Detect which cell encompasses the target text, then output its [X, Y] center coordinate. 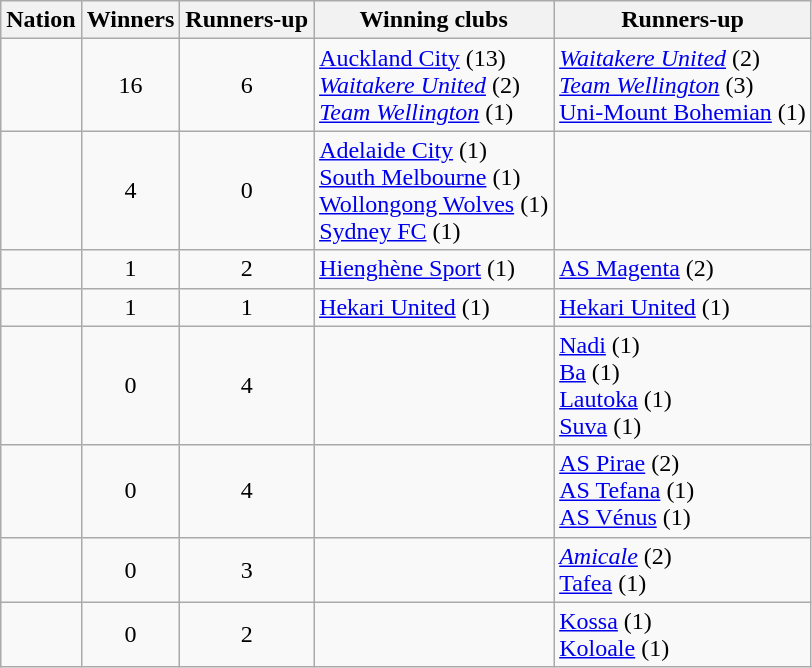
Nadi (1)Ba (1)Lautoka (1)Suva (1) [683, 386]
3 [247, 570]
Hienghène Sport (1) [434, 269]
Winning clubs [434, 20]
AS Pirae (2)AS Tefana (1)AS Vénus (1) [683, 491]
Winners [130, 20]
16 [130, 85]
Waitakere United (2)Team Wellington (3)Uni-Mount Bohemian (1) [683, 85]
Amicale (2)Tafea (1) [683, 570]
AS Magenta (2) [683, 269]
Adelaide City (1)South Melbourne (1)Wollongong Wolves (1)Sydney FC (1) [434, 190]
Nation [41, 20]
Kossa (1)Koloale (1) [683, 634]
Auckland City (13)Waitakere United (2)Team Wellington (1) [434, 85]
6 [247, 85]
